Provide the [x, y] coordinate of the cell's center where the given text is located.  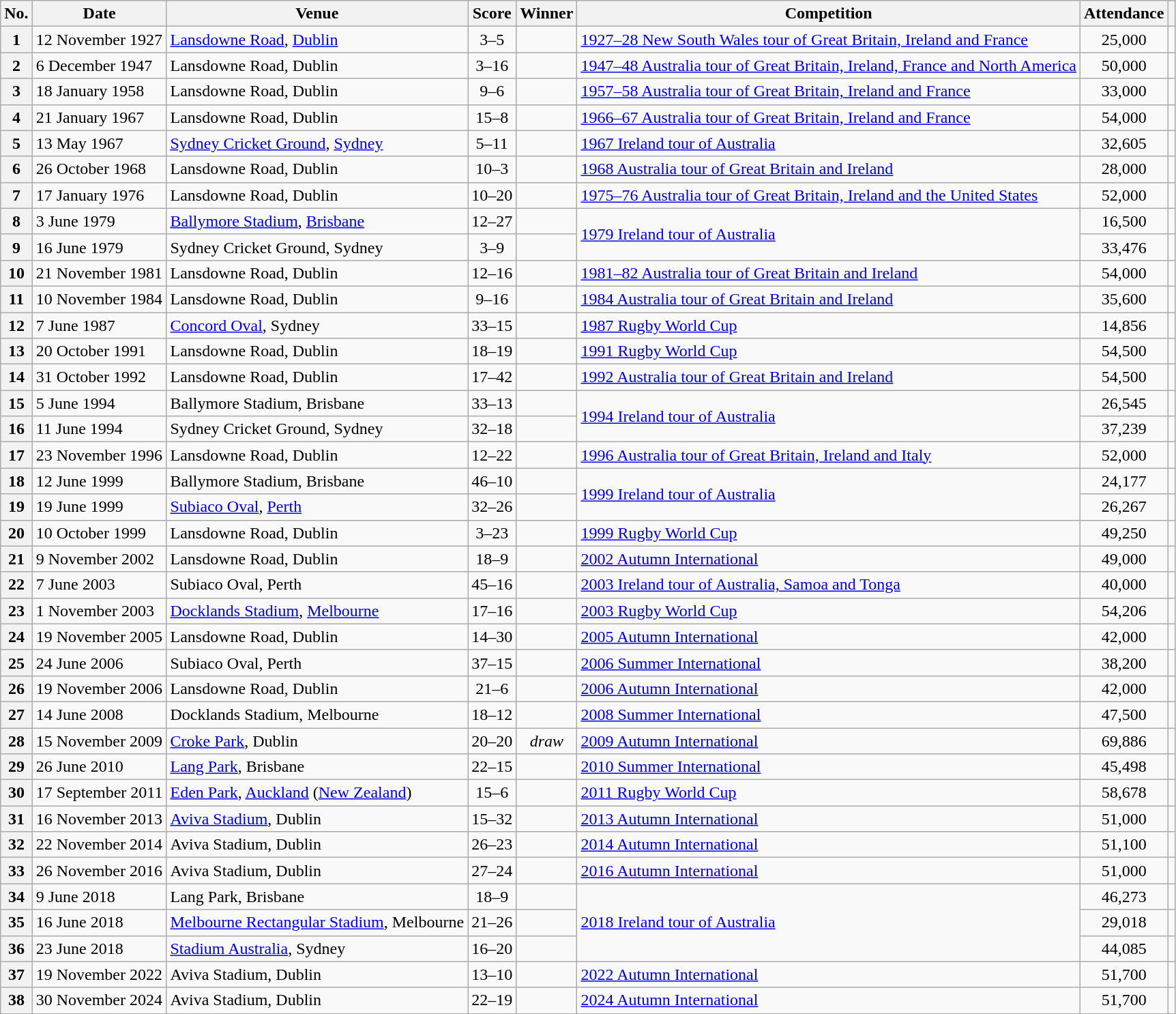
2 [16, 66]
16 [16, 429]
37 [16, 974]
2003 Ireland tour of Australia, Samoa and Tonga [829, 585]
11 June 1994 [100, 429]
49,250 [1123, 533]
49,000 [1123, 559]
25,000 [1123, 40]
7 [16, 195]
3–16 [493, 66]
14–30 [493, 637]
37,239 [1123, 429]
54,206 [1123, 611]
33,000 [1123, 91]
17 September 2011 [100, 793]
21–6 [493, 689]
23 [16, 611]
1992 Australia tour of Great Britain and Ireland [829, 377]
21 [16, 559]
36 [16, 948]
4 [16, 117]
17–42 [493, 377]
12–27 [493, 221]
1968 Australia tour of Great Britain and Ireland [829, 169]
13–10 [493, 974]
Venue [317, 14]
2010 Summer International [829, 767]
15–8 [493, 117]
17 [16, 455]
2013 Autumn International [829, 819]
16–20 [493, 948]
24,177 [1123, 481]
32–18 [493, 429]
14,856 [1123, 325]
20 October 1991 [100, 351]
22–15 [493, 767]
2009 Autumn International [829, 740]
10 [16, 273]
12 November 1927 [100, 40]
10 October 1999 [100, 533]
14 June 2008 [100, 714]
10–3 [493, 169]
2006 Autumn International [829, 689]
22–19 [493, 1000]
34 [16, 897]
6 [16, 169]
9–6 [493, 91]
33–15 [493, 325]
22 [16, 585]
Eden Park, Auckland (New Zealand) [317, 793]
No. [16, 14]
32–26 [493, 507]
1994 Ireland tour of Australia [829, 416]
26,545 [1123, 403]
2002 Autumn International [829, 559]
19 November 2006 [100, 689]
12 [16, 325]
1 November 2003 [100, 611]
19 November 2005 [100, 637]
1 [16, 40]
13 [16, 351]
7 June 1987 [100, 325]
14 [16, 377]
2006 Summer International [829, 663]
5–11 [493, 143]
1975–76 Australia tour of Great Britain, Ireland and the United States [829, 195]
26 October 1968 [100, 169]
58,678 [1123, 793]
16 June 2018 [100, 923]
Score [493, 14]
1999 Ireland tour of Australia [829, 494]
24 June 2006 [100, 663]
1987 Rugby World Cup [829, 325]
Date [100, 14]
50,000 [1123, 66]
Competition [829, 14]
2003 Rugby World Cup [829, 611]
3–23 [493, 533]
Concord Oval, Sydney [317, 325]
26 November 2016 [100, 871]
1957–58 Australia tour of Great Britain, Ireland and France [829, 91]
26 June 2010 [100, 767]
draw [547, 740]
1979 Ireland tour of Australia [829, 234]
1966–67 Australia tour of Great Britain, Ireland and France [829, 117]
5 [16, 143]
18 [16, 481]
1991 Rugby World Cup [829, 351]
45,498 [1123, 767]
30 November 2024 [100, 1000]
12 June 1999 [100, 481]
20 [16, 533]
51,100 [1123, 845]
2022 Autumn International [829, 974]
2018 Ireland tour of Australia [829, 923]
26,267 [1123, 507]
2005 Autumn International [829, 637]
16 November 2013 [100, 819]
15–32 [493, 819]
21 November 1981 [100, 273]
69,886 [1123, 740]
7 June 2003 [100, 585]
17–16 [493, 611]
24 [16, 637]
9 November 2002 [100, 559]
8 [16, 221]
10 November 1984 [100, 299]
26 [16, 689]
45–16 [493, 585]
2011 Rugby World Cup [829, 793]
19 November 2022 [100, 974]
3 [16, 91]
25 [16, 663]
26–23 [493, 845]
1999 Rugby World Cup [829, 533]
22 November 2014 [100, 845]
15 November 2009 [100, 740]
2008 Summer International [829, 714]
2024 Autumn International [829, 1000]
15 [16, 403]
33–13 [493, 403]
2014 Autumn International [829, 845]
37–15 [493, 663]
18 January 1958 [100, 91]
Croke Park, Dublin [317, 740]
21 January 1967 [100, 117]
31 [16, 819]
40,000 [1123, 585]
47,500 [1123, 714]
38,200 [1123, 663]
28 [16, 740]
18–19 [493, 351]
6 December 1947 [100, 66]
16 June 1979 [100, 247]
11 [16, 299]
1984 Australia tour of Great Britain and Ireland [829, 299]
19 [16, 507]
19 June 1999 [100, 507]
2016 Autumn International [829, 871]
32 [16, 845]
27–24 [493, 871]
20–20 [493, 740]
5 June 1994 [100, 403]
12–16 [493, 273]
38 [16, 1000]
21–26 [493, 923]
9 June 2018 [100, 897]
32,605 [1123, 143]
17 January 1976 [100, 195]
28,000 [1123, 169]
29,018 [1123, 923]
23 November 1996 [100, 455]
13 May 1967 [100, 143]
1927–28 New South Wales tour of Great Britain, Ireland and France [829, 40]
10–20 [493, 195]
31 October 1992 [100, 377]
9 [16, 247]
1996 Australia tour of Great Britain, Ireland and Italy [829, 455]
44,085 [1123, 948]
1981–82 Australia tour of Great Britain and Ireland [829, 273]
46–10 [493, 481]
12–22 [493, 455]
3 June 1979 [100, 221]
23 June 2018 [100, 948]
1967 Ireland tour of Australia [829, 143]
30 [16, 793]
33,476 [1123, 247]
18–12 [493, 714]
33 [16, 871]
Winner [547, 14]
Melbourne Rectangular Stadium, Melbourne [317, 923]
1947–48 Australia tour of Great Britain, Ireland, France and North America [829, 66]
Stadium Australia, Sydney [317, 948]
35 [16, 923]
16,500 [1123, 221]
Attendance [1123, 14]
15–6 [493, 793]
9–16 [493, 299]
29 [16, 767]
27 [16, 714]
3–9 [493, 247]
35,600 [1123, 299]
3–5 [493, 40]
46,273 [1123, 897]
